Identify which cell holds the provided text, then report its [x, y] central coordinate. 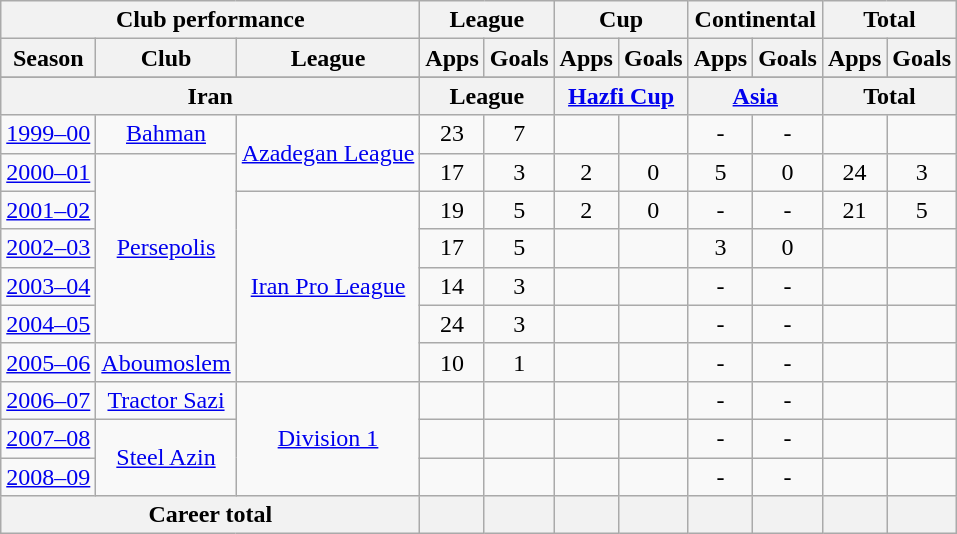
Career total [210, 515]
19 [452, 210]
Club [166, 58]
7 [519, 134]
2001–02 [48, 210]
Persepolis [166, 248]
14 [452, 286]
2003–04 [48, 286]
Asia [755, 96]
Continental [755, 20]
Season [48, 58]
Bahman [166, 134]
Hazfi Cup [621, 96]
Tractor Sazi [166, 400]
1 [519, 362]
Iran Pro League [328, 286]
Iran [210, 96]
10 [452, 362]
2005–06 [48, 362]
Club performance [210, 20]
21 [854, 210]
Division 1 [328, 438]
2004–05 [48, 324]
1999–00 [48, 134]
2002–03 [48, 248]
2007–08 [48, 438]
2008–09 [48, 477]
2006–07 [48, 400]
Cup [621, 20]
Aboumoslem [166, 362]
2000–01 [48, 172]
23 [452, 134]
Steel Azin [166, 457]
Azadegan League [328, 153]
